Locate the cell with the specified text and output its (x, y) center coordinate. 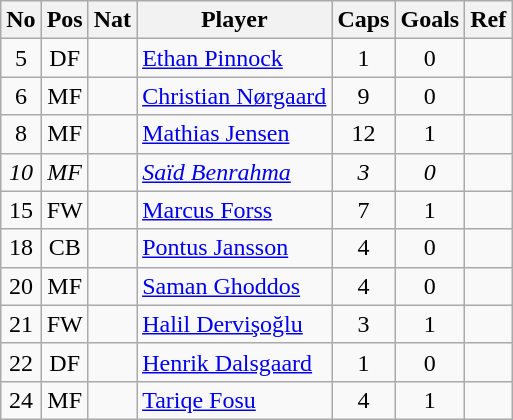
8 (21, 134)
Ref (488, 20)
15 (21, 210)
Caps (364, 20)
Ethan Pinnock (234, 58)
No (21, 20)
Pontus Jansson (234, 248)
20 (21, 286)
21 (21, 324)
Nat (112, 20)
22 (21, 362)
5 (21, 58)
6 (21, 96)
Henrik Dalsgaard (234, 362)
Goals (430, 20)
18 (21, 248)
12 (364, 134)
Pos (64, 20)
Marcus Forss (234, 210)
Tariqe Fosu (234, 400)
10 (21, 172)
Player (234, 20)
Saïd Benrahma (234, 172)
Halil Dervişoğlu (234, 324)
9 (364, 96)
Mathias Jensen (234, 134)
Saman Ghoddos (234, 286)
CB (64, 248)
24 (21, 400)
7 (364, 210)
Christian Nørgaard (234, 96)
